Search for the cell housing the specified text and yield its (x, y) center coordinate. 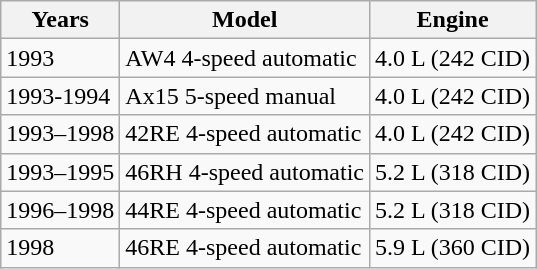
1993–1998 (60, 134)
1993–1995 (60, 172)
42RE 4-speed automatic (245, 134)
AW4 4-speed automatic (245, 58)
Years (60, 20)
5.9 L (360 CID) (452, 248)
Ax15 5-speed manual (245, 96)
46RE 4-speed automatic (245, 248)
1996–1998 (60, 210)
44RE 4-speed automatic (245, 210)
1998 (60, 248)
Engine (452, 20)
1993 (60, 58)
46RH 4-speed automatic (245, 172)
Model (245, 20)
1993-1994 (60, 96)
